Extract the [x, y] coordinate from the center of the cell holding the provided text.  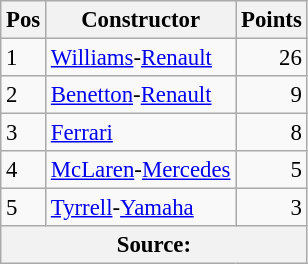
Source: [154, 245]
2 [24, 95]
8 [272, 133]
Benetton-Renault [141, 95]
McLaren-Mercedes [141, 170]
9 [272, 95]
1 [24, 58]
Constructor [141, 20]
Points [272, 20]
26 [272, 58]
Pos [24, 20]
Ferrari [141, 133]
4 [24, 170]
Williams-Renault [141, 58]
Tyrrell-Yamaha [141, 208]
